Return the [x, y] coordinate for the center point of the cell that contains the specified text.  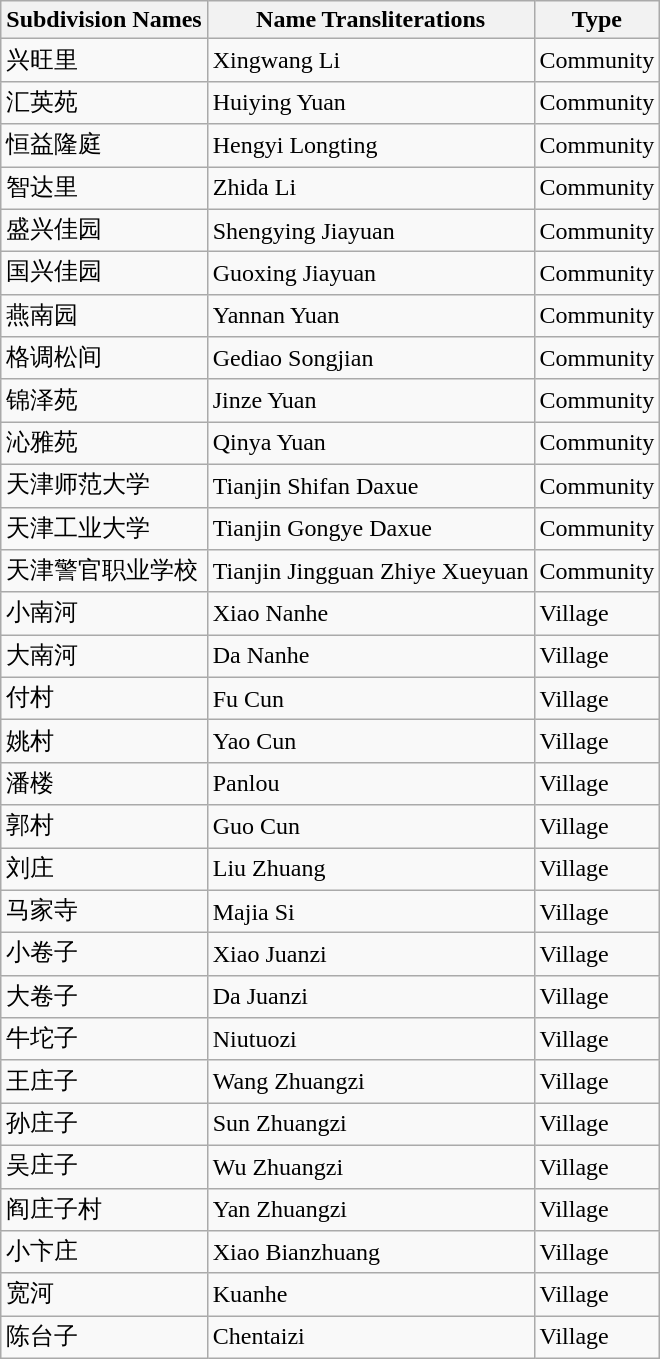
汇英苑 [104, 102]
Majia Si [370, 912]
Liu Zhuang [370, 870]
天津师范大学 [104, 486]
Qinya Yuan [370, 444]
Guo Cun [370, 826]
小卞庄 [104, 1252]
Fu Cun [370, 698]
Da Nanhe [370, 656]
刘庄 [104, 870]
Kuanhe [370, 1294]
锦泽苑 [104, 400]
Shengying Jiayuan [370, 230]
格调松间 [104, 358]
Hengyi Longting [370, 146]
Wang Zhuangzi [370, 1082]
Yao Cun [370, 742]
姚村 [104, 742]
Subdivision Names [104, 20]
Gediao Songjian [370, 358]
Name Transliterations [370, 20]
Huiying Yuan [370, 102]
Panlou [370, 784]
Da Juanzi [370, 996]
Chentaizi [370, 1338]
吴庄子 [104, 1166]
盛兴佳园 [104, 230]
Type [597, 20]
沁雅苑 [104, 444]
Xiao Bianzhuang [370, 1252]
Niutuozi [370, 1040]
马家寺 [104, 912]
孙庄子 [104, 1124]
天津工业大学 [104, 528]
智达里 [104, 188]
Tianjin Gongye Daxue [370, 528]
小卷子 [104, 954]
小南河 [104, 614]
燕南园 [104, 316]
国兴佳园 [104, 274]
Jinze Yuan [370, 400]
郭村 [104, 826]
Wu Zhuangzi [370, 1166]
Xingwang Li [370, 60]
Xiao Nanhe [370, 614]
Guoxing Jiayuan [370, 274]
恒益隆庭 [104, 146]
Tianjin Shifan Daxue [370, 486]
潘楼 [104, 784]
Xiao Juanzi [370, 954]
Yan Zhuangzi [370, 1210]
Sun Zhuangzi [370, 1124]
大卷子 [104, 996]
兴旺里 [104, 60]
天津警官职业学校 [104, 572]
大南河 [104, 656]
阎庄子村 [104, 1210]
王庄子 [104, 1082]
付村 [104, 698]
牛坨子 [104, 1040]
Yannan Yuan [370, 316]
Tianjin Jingguan Zhiye Xueyuan [370, 572]
Zhida Li [370, 188]
陈台子 [104, 1338]
宽河 [104, 1294]
